Determine the [x, y] coordinate at the center of the cell enclosing the given text.  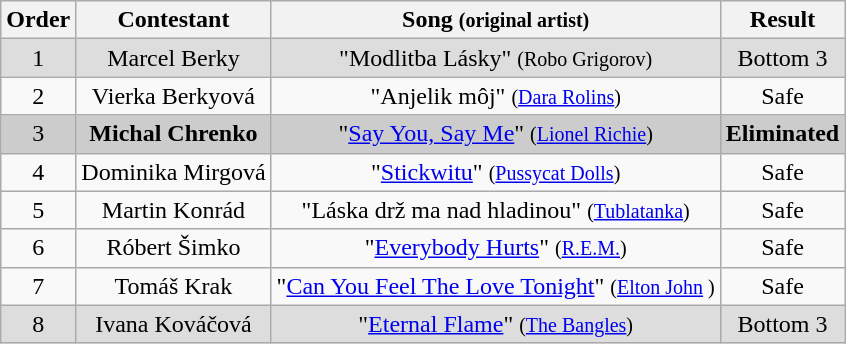
"Anjelik môj" (Dara Rolins) [496, 96]
8 [38, 324]
Contestant [174, 20]
"Say You, Say Me" (Lionel Richie) [496, 134]
Tomáš Krak [174, 286]
2 [38, 96]
4 [38, 172]
Order [38, 20]
5 [38, 210]
Result [782, 20]
Eliminated [782, 134]
1 [38, 58]
Ivana Kováčová [174, 324]
Martin Konrád [174, 210]
"Can You Feel The Love Tonight" (Elton John ) [496, 286]
"Láska drž ma nad hladinou" (Tublatanka) [496, 210]
Vierka Berkyová [174, 96]
Marcel Berky [174, 58]
"Stickwitu" (Pussycat Dolls) [496, 172]
Song (original artist) [496, 20]
Dominika Mirgová [174, 172]
7 [38, 286]
"Eternal Flame" (The Bangles) [496, 324]
"Modlitba Lásky" (Robo Grigorov) [496, 58]
6 [38, 248]
"Everybody Hurts" (R.E.M.) [496, 248]
Róbert Šimko [174, 248]
3 [38, 134]
Michal Chrenko [174, 134]
